Return (X, Y) of the center of cell containing provided text 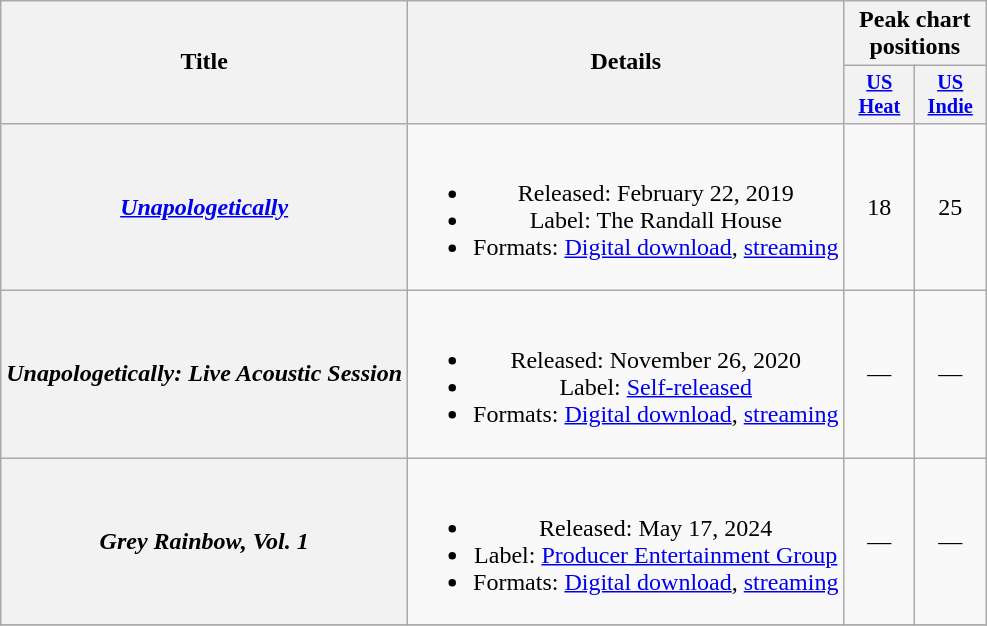
Peak chart positions (915, 34)
18 (880, 206)
US Indie (950, 95)
Details (626, 62)
Unapologetically: Live Acoustic Session (204, 374)
Released: May 17, 2024Label: Producer Entertainment GroupFormats: Digital download, streaming (626, 542)
25 (950, 206)
Released: February 22, 2019Label: The Randall HouseFormats: Digital download, streaming (626, 206)
Unapologetically (204, 206)
Grey Rainbow, Vol. 1 (204, 542)
US Heat (880, 95)
Released: November 26, 2020Label: Self-releasedFormats: Digital download, streaming (626, 374)
Title (204, 62)
